Find where the given text appears and provide that cell's center as (X, Y) coordinate. 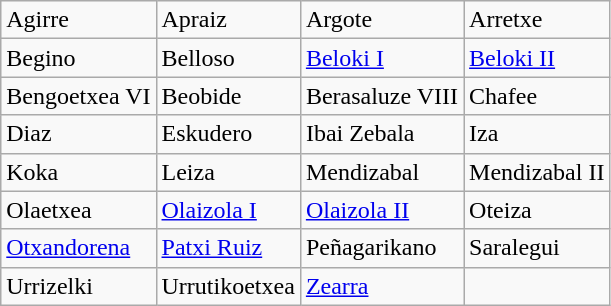
Patxi Ruiz (228, 248)
Bengoetxea VI (78, 96)
Mendizabal II (537, 172)
Eskudero (228, 134)
Koka (78, 172)
Iza (537, 134)
Diaz (78, 134)
Zearra (382, 286)
Oteiza (537, 210)
Olaetxea (78, 210)
Arretxe (537, 20)
Ibai Zebala (382, 134)
Leiza (228, 172)
Chafee (537, 96)
Olaizola I (228, 210)
Beobide (228, 96)
Otxandorena (78, 248)
Beloki II (537, 58)
Berasaluze VIII (382, 96)
Saralegui (537, 248)
Urrutikoetxea (228, 286)
Mendizabal (382, 172)
Belloso (228, 58)
Agirre (78, 20)
Argote (382, 20)
Peñagarikano (382, 248)
Apraiz (228, 20)
Begino (78, 58)
Urrizelki (78, 286)
Olaizola II (382, 210)
Beloki I (382, 58)
